Output the (x, y) coordinate of the center of the cell containing the given text.  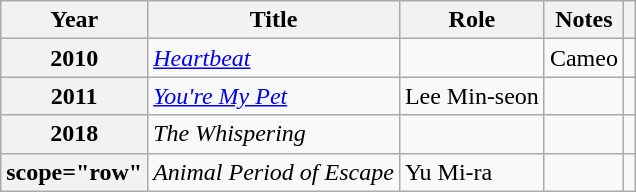
Lee Min-seon (472, 96)
Title (274, 20)
2011 (74, 96)
Animal Period of Escape (274, 172)
The Whispering (274, 134)
Yu Mi-ra (472, 172)
2018 (74, 134)
Role (472, 20)
Notes (584, 20)
Heartbeat (274, 58)
Cameo (584, 58)
Year (74, 20)
scope="row" (74, 172)
2010 (74, 58)
You're My Pet (274, 96)
